Search for the cell housing the specified text and yield its (X, Y) center coordinate. 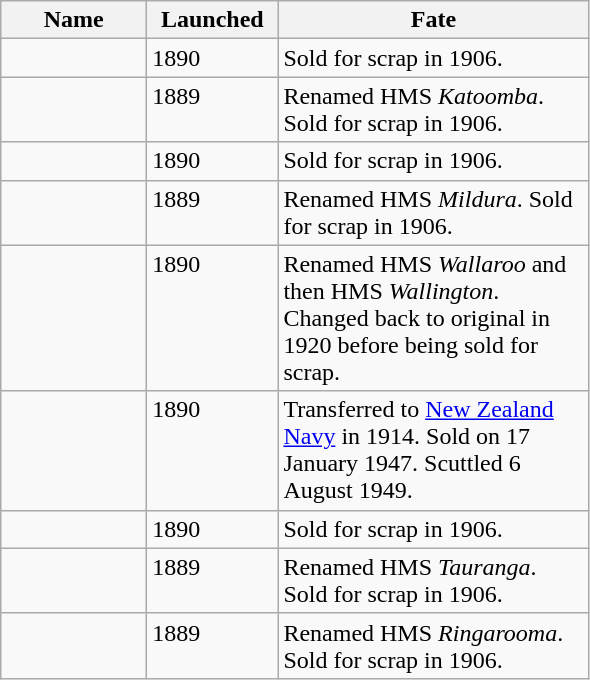
Fate (434, 20)
Renamed HMS Katoomba. Sold for scrap in 1906. (434, 110)
Renamed HMS Wallaroo and then HMS Wallington. Changed back to original in 1920 before being sold for scrap. (434, 318)
Renamed HMS Mildura. Sold for scrap in 1906. (434, 212)
Renamed HMS Tauranga. Sold for scrap in 1906. (434, 580)
Renamed HMS Ringarooma. Sold for scrap in 1906. (434, 646)
Name (74, 20)
Transferred to New Zealand Navy in 1914. Sold on 17 January 1947. Scuttled 6 August 1949. (434, 450)
Launched (212, 20)
